Pinpoint the cell where the given text exists, returning its (X, Y) midpoint coordinate. 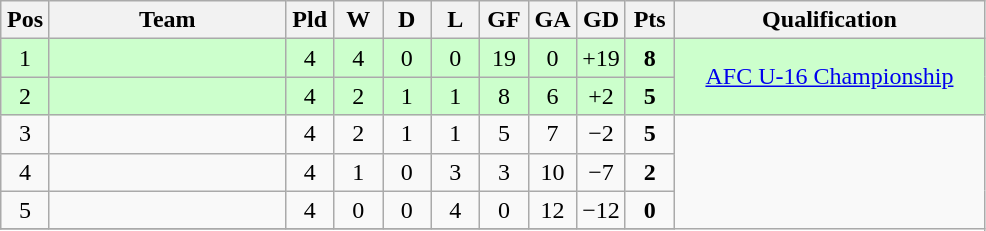
Pts (650, 20)
Pld (310, 20)
L (456, 20)
Pos (26, 20)
GD (602, 20)
−7 (602, 172)
AFC U-16 Championship (830, 77)
7 (552, 134)
GA (552, 20)
−12 (602, 210)
Qualification (830, 20)
19 (504, 58)
GF (504, 20)
+2 (602, 96)
12 (552, 210)
6 (552, 96)
−2 (602, 134)
W (358, 20)
+19 (602, 58)
D (406, 20)
Team (167, 20)
10 (552, 172)
